Extract the [x, y] coordinate from the center of the cell holding the provided text.  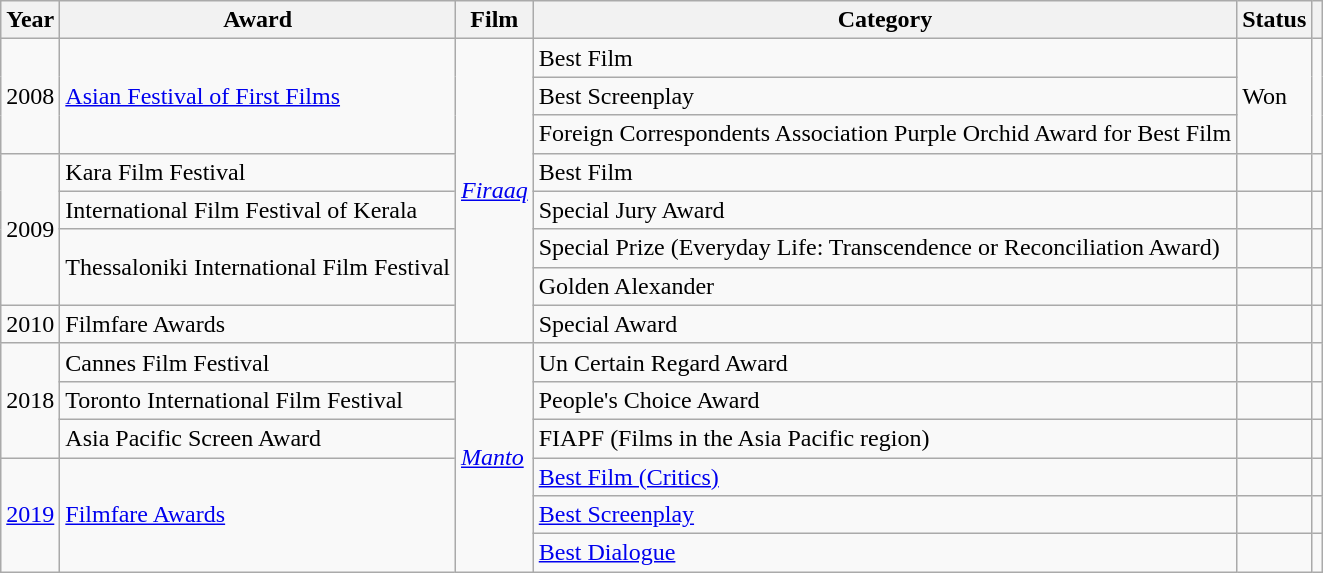
Manto [494, 457]
Thessaloniki International Film Festival [258, 267]
Asia Pacific Screen Award [258, 438]
Year [30, 20]
FIAPF (Films in the Asia Pacific region) [884, 438]
Toronto International Film Festival [258, 400]
Firaaq [494, 191]
Cannes Film Festival [258, 362]
Status [1274, 20]
International Film Festival of Kerala [258, 210]
Award [258, 20]
Special Jury Award [884, 210]
Foreign Correspondents Association Purple Orchid Award for Best Film [884, 134]
Asian Festival of First Films [258, 96]
Un Certain Regard Award [884, 362]
Category [884, 20]
Special Award [884, 324]
Golden Alexander [884, 286]
Best Film (Critics) [884, 477]
Best Dialogue [884, 553]
Won [1274, 96]
2008 [30, 96]
2019 [30, 515]
Kara Film Festival [258, 172]
Special Prize (Everyday Life: Transcendence or Reconciliation Award) [884, 248]
Film [494, 20]
2018 [30, 400]
People's Choice Award [884, 400]
2009 [30, 229]
2010 [30, 324]
